Identify which cell holds the provided text, then report its (x, y) central coordinate. 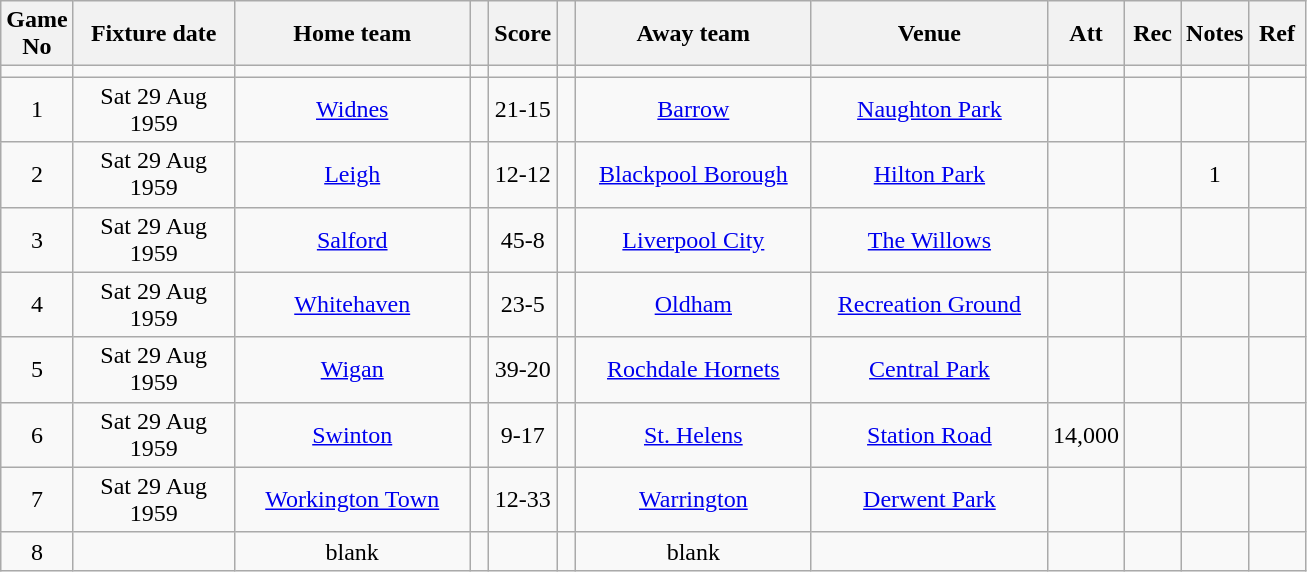
12-33 (523, 500)
Naughton Park (929, 110)
Ref (1277, 34)
Wigan (352, 370)
Blackpool Borough (693, 174)
14,000 (1086, 434)
Rochdale Hornets (693, 370)
Att (1086, 34)
Game No (37, 34)
Warrington (693, 500)
Workington Town (352, 500)
Score (523, 34)
9-17 (523, 434)
Recreation Ground (929, 304)
5 (37, 370)
45-8 (523, 240)
Fixture date (154, 34)
7 (37, 500)
39-20 (523, 370)
Liverpool City (693, 240)
Salford (352, 240)
The Willows (929, 240)
3 (37, 240)
St. Helens (693, 434)
4 (37, 304)
2 (37, 174)
Derwent Park (929, 500)
Whitehaven (352, 304)
Widnes (352, 110)
Swinton (352, 434)
23-5 (523, 304)
Venue (929, 34)
6 (37, 434)
Home team (352, 34)
Rec (1153, 34)
Away team (693, 34)
Hilton Park (929, 174)
12-12 (523, 174)
8 (37, 551)
Oldham (693, 304)
21-15 (523, 110)
Station Road (929, 434)
Barrow (693, 110)
Central Park (929, 370)
Leigh (352, 174)
Notes (1215, 34)
